Output the (x, y) coordinate of the center of the cell containing the given text.  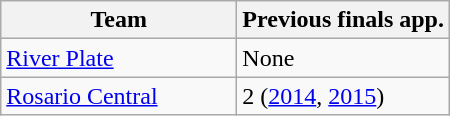
Previous finals app. (344, 20)
None (344, 58)
Rosario Central (119, 96)
2 (2014, 2015) (344, 96)
River Plate (119, 58)
Team (119, 20)
